Locate the cell with the specified text and output its [X, Y] center coordinate. 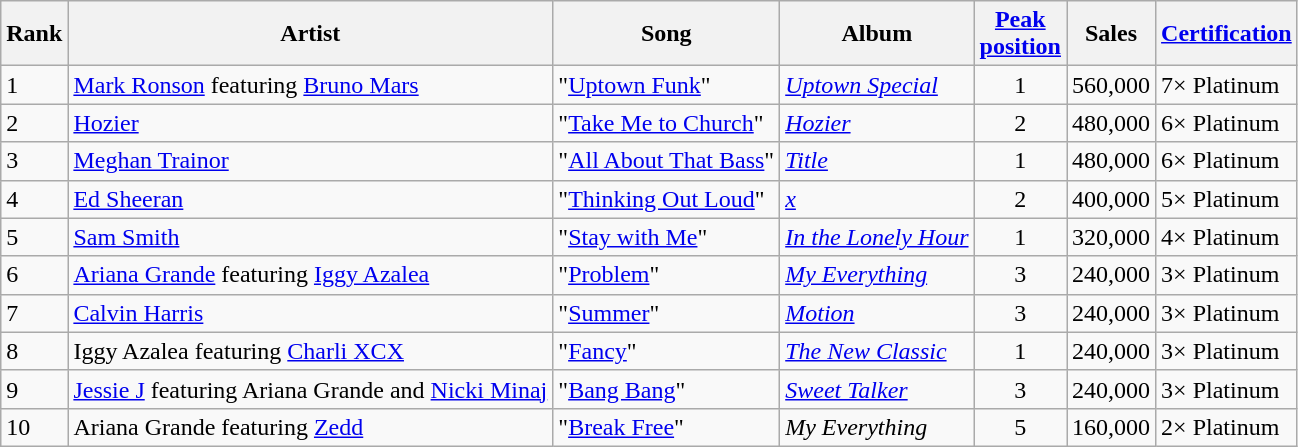
"All About That Bass" [666, 161]
"Thinking Out Loud" [666, 199]
560,000 [1110, 85]
The New Classic [877, 351]
x [877, 199]
Motion [877, 313]
Ed Sheeran [310, 199]
Meghan Trainor [310, 161]
Ariana Grande featuring Iggy Azalea [310, 275]
Sweet Talker [877, 389]
Title [877, 161]
10 [34, 427]
"Summer" [666, 313]
"Fancy" [666, 351]
Ariana Grande featuring Zedd [310, 427]
5× Platinum [1227, 199]
"Uptown Funk" [666, 85]
In the Lonely Hour [877, 237]
Sales [1110, 34]
7 [34, 313]
"Problem" [666, 275]
9 [34, 389]
Rank [34, 34]
160,000 [1110, 427]
Uptown Special [877, 85]
Mark Ronson featuring Bruno Mars [310, 85]
8 [34, 351]
"Bang Bang" [666, 389]
Sam Smith [310, 237]
7× Platinum [1227, 85]
Album [877, 34]
Song [666, 34]
Certification [1227, 34]
"Stay with Me" [666, 237]
Jessie J featuring Ariana Grande and Nicki Minaj [310, 389]
4 [34, 199]
400,000 [1110, 199]
2× Platinum [1227, 427]
320,000 [1110, 237]
6 [34, 275]
"Take Me to Church" [666, 123]
Iggy Azalea featuring Charli XCX [310, 351]
Calvin Harris [310, 313]
Peakposition [1020, 34]
4× Platinum [1227, 237]
"Break Free" [666, 427]
Artist [310, 34]
